Locate the cell with the specified text and output its (x, y) center coordinate. 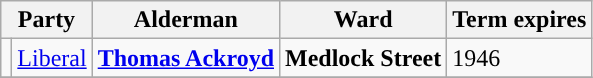
Liberal (52, 58)
Ward (364, 20)
Thomas Ackroyd (186, 58)
Term expires (520, 20)
Alderman (186, 20)
1946 (520, 58)
Medlock Street (364, 58)
Party (46, 20)
